Determine the (X, Y) coordinate at the center of the cell enclosing the given text.  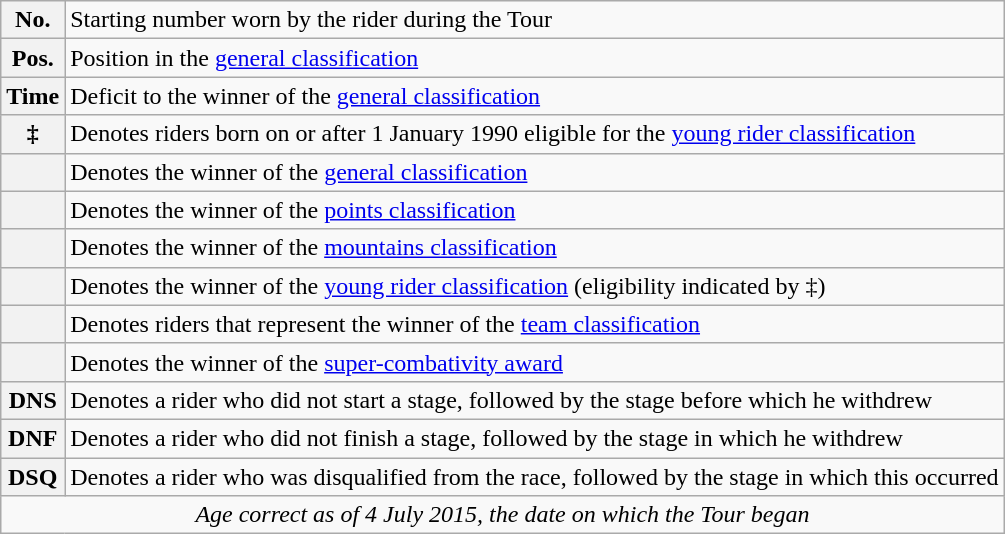
Denotes a rider who did not start a stage, followed by the stage before which he withdrew (534, 400)
No. (33, 20)
Denotes a rider who was disqualified from the race, followed by the stage in which this occurred (534, 477)
Denotes the winner of the mountains classification (534, 248)
Position in the general classification (534, 58)
DNS (33, 400)
Age correct as of 4 July 2015, the date on which the Tour began (502, 515)
DSQ (33, 477)
Pos. (33, 58)
Deficit to the winner of the general classification (534, 96)
Denotes the winner of the points classification (534, 210)
Denotes riders born on or after 1 January 1990 eligible for the young rider classification (534, 134)
Denotes a rider who did not finish a stage, followed by the stage in which he withdrew (534, 438)
Time (33, 96)
Starting number worn by the rider during the Tour (534, 20)
DNF (33, 438)
Denotes riders that represent the winner of the team classification (534, 324)
Denotes the winner of the super-combativity award (534, 362)
‡ (33, 134)
Denotes the winner of the young rider classification (eligibility indicated by ‡) (534, 286)
Denotes the winner of the general classification (534, 172)
